From the cell containing the given text, extract its center point as (X, Y) coordinate. 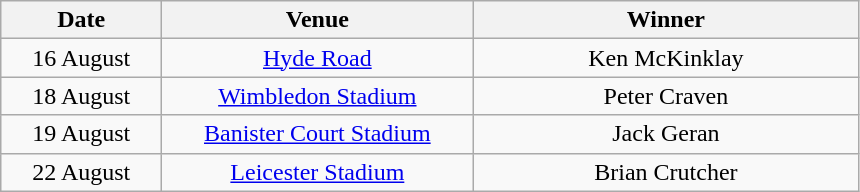
Ken McKinklay (666, 58)
Banister Court Stadium (318, 134)
16 August (82, 58)
Hyde Road (318, 58)
19 August (82, 134)
Brian Crutcher (666, 172)
Winner (666, 20)
Wimbledon Stadium (318, 96)
Leicester Stadium (318, 172)
Jack Geran (666, 134)
Venue (318, 20)
Date (82, 20)
22 August (82, 172)
Peter Craven (666, 96)
18 August (82, 96)
